Return [x, y] of the center of cell containing provided text 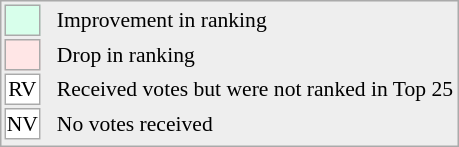
Improvement in ranking [254, 20]
RV [22, 90]
Received votes but were not ranked in Top 25 [254, 90]
NV [22, 124]
Drop in ranking [254, 55]
No votes received [254, 124]
